For the text-containing cell, return its midpoint in (X, Y) coordinate format. 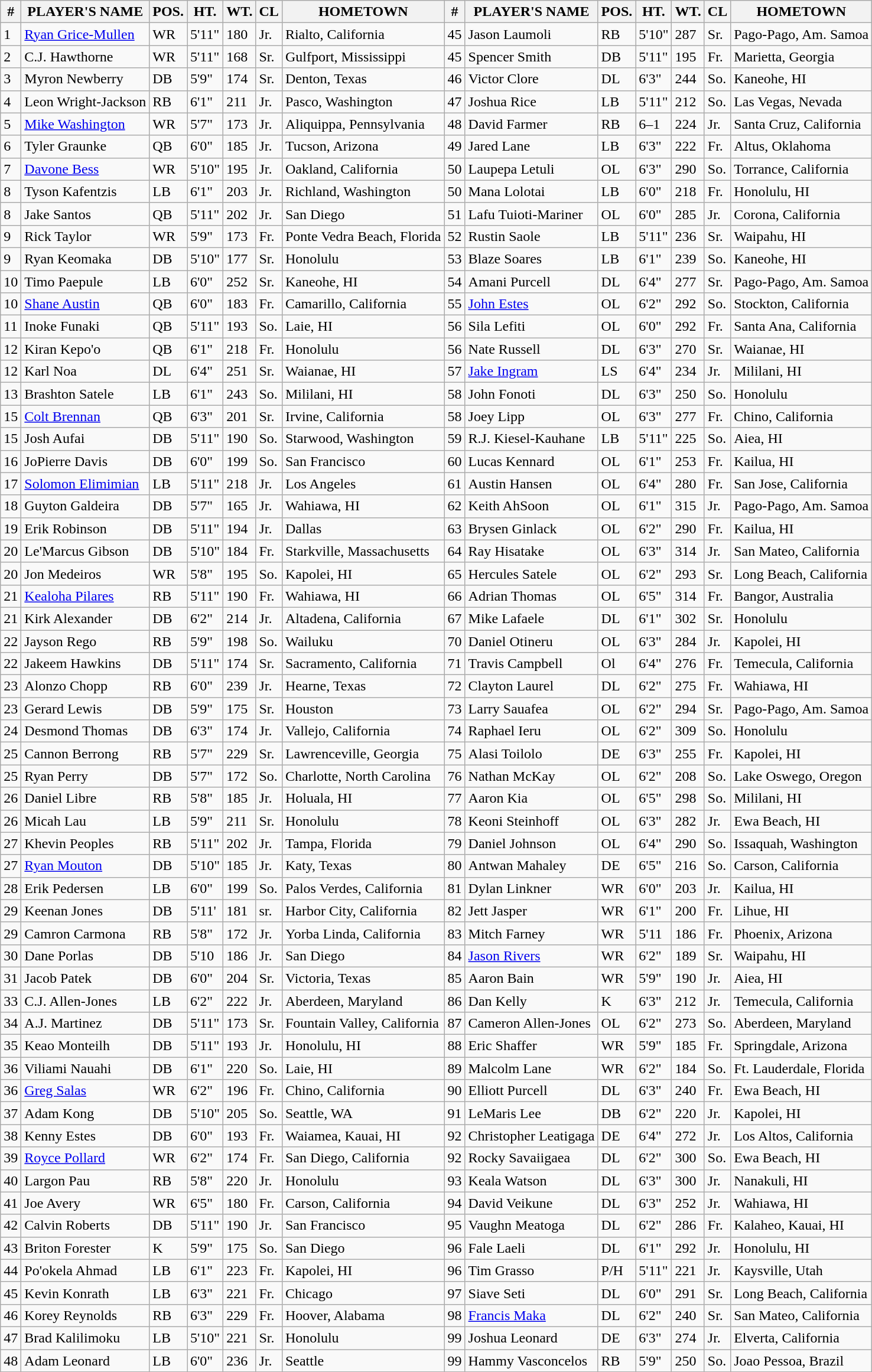
Ponte Vedra Beach, Florida (363, 236)
286 (688, 1226)
6 (11, 146)
LeMaris Lee (532, 1113)
Ryan Keomaka (85, 259)
66 (455, 596)
Adam Kong (85, 1113)
3 (11, 79)
Aaron Kia (532, 799)
5 (11, 124)
Bangor, Australia (801, 596)
189 (688, 956)
95 (455, 1226)
42 (11, 1226)
280 (688, 484)
Elverta, California (801, 1338)
Kenny Estes (85, 1136)
Colt Brennan (85, 416)
Seattle, WA (363, 1113)
San Jose, California (801, 484)
Josh Aufai (85, 439)
Victoria, Texas (363, 978)
Hammy Vasconcelos (532, 1360)
38 (11, 1136)
Altadena, California (363, 618)
Brysen Ginlack (532, 529)
Wailuku (363, 641)
Largon Pau (85, 1181)
Brad Kalilimoku (85, 1338)
208 (688, 776)
40 (11, 1181)
Lake Oswego, Oregon (801, 776)
275 (688, 686)
Camarillo, California (363, 304)
Solomon Elimimian (85, 484)
70 (455, 641)
54 (455, 282)
Daniel Libre (85, 799)
Tim Grasso (532, 1270)
270 (688, 349)
19 (11, 529)
223 (240, 1270)
Davone Bess (85, 169)
Jakeem Hawkins (85, 664)
315 (688, 506)
309 (688, 731)
Alonzo Chopp (85, 686)
34 (11, 1024)
177 (240, 259)
Jon Medeiros (85, 573)
Las Vegas, Nevada (801, 102)
Phoenix, Arizona (801, 933)
Oakland, California (363, 169)
Joey Lipp (532, 416)
97 (455, 1293)
Royce Pollard (85, 1158)
Brashton Satele (85, 394)
80 (455, 866)
60 (455, 461)
Viliami Nauahi (85, 1068)
Dane Porlas (85, 956)
86 (455, 1001)
San Diego, California (363, 1158)
72 (455, 686)
Rustin Saole (532, 236)
84 (455, 956)
John Estes (532, 304)
2 (11, 57)
272 (688, 1136)
194 (240, 529)
11 (11, 327)
1 (11, 34)
Timo Paepule (85, 282)
Aliquippa, Pennsylvania (363, 124)
R.J. Kiesel-Kauhane (532, 439)
79 (455, 843)
Jacob Patek (85, 978)
Inoke Funaki (85, 327)
78 (455, 821)
Kaysville, Utah (801, 1270)
Denton, Texas (363, 79)
Lawrenceville, Georgia (363, 754)
168 (240, 57)
Gulfport, Mississippi (363, 57)
30 (11, 956)
73 (455, 709)
Kalaheo, Kauai, HI (801, 1226)
216 (688, 866)
Joao Pessoa, Brazil (801, 1360)
298 (688, 799)
Keith AhSoon (532, 506)
Keoni Steinhoff (532, 821)
sr. (269, 911)
244 (688, 79)
Cannon Berrong (85, 754)
Pasco, Washington (363, 102)
302 (688, 618)
41 (11, 1203)
7 (11, 169)
Clayton Laurel (532, 686)
JoPierre Davis (85, 461)
93 (455, 1181)
53 (455, 259)
Amani Purcell (532, 282)
16 (11, 461)
81 (455, 888)
Tampa, Florida (363, 843)
Yorba Linda, California (363, 933)
293 (688, 573)
C.J. Allen-Jones (85, 1001)
Nanakuli, HI (801, 1181)
Victor Clore (532, 79)
Desmond Thomas (85, 731)
Keao Monteilh (85, 1046)
Adam Leonard (85, 1360)
Aaron Bain (532, 978)
85 (455, 978)
David Farmer (532, 124)
44 (11, 1270)
A.J. Martinez (85, 1024)
Altus, Oklahoma (801, 146)
Guyton Galdeira (85, 506)
98 (455, 1315)
Starwood, Washington (363, 439)
77 (455, 799)
55 (455, 304)
Jake Santos (85, 214)
83 (455, 933)
Santa Cruz, California (801, 124)
5'10 (204, 956)
Nate Russell (532, 349)
67 (455, 618)
Dylan Linkner (532, 888)
49 (455, 146)
Katy, Texas (363, 866)
Siave Seti (532, 1293)
90 (455, 1091)
Jason Laumoli (532, 34)
Cameron Allen-Jones (532, 1024)
Jayson Rego (85, 641)
Francis Maka (532, 1315)
201 (240, 416)
Shane Austin (85, 304)
294 (688, 709)
183 (240, 304)
Alasi Toilolo (532, 754)
Chicago (363, 1293)
200 (688, 911)
234 (688, 371)
Springdale, Arizona (801, 1046)
75 (455, 754)
274 (688, 1338)
Tyson Kafentzis (85, 191)
Joe Avery (85, 1203)
Larry Sauafea (532, 709)
Starkville, Massachusetts (363, 551)
Keenan Jones (85, 911)
Keala Watson (532, 1181)
Santa Ana, California (801, 327)
Ryan Perry (85, 776)
214 (240, 618)
Palos Verdes, California (363, 888)
Spencer Smith (532, 57)
Sacramento, California (363, 664)
Briton Forester (85, 1248)
Hercules Satele (532, 573)
Leon Wright-Jackson (85, 102)
Elliott Purcell (532, 1091)
52 (455, 236)
Blaze Soares (532, 259)
Daniel Johnson (532, 843)
Rick Taylor (85, 236)
Dan Kelly (532, 1001)
Erik Pedersen (85, 888)
Kevin Konrath (85, 1293)
Fale Laeli (532, 1248)
Ryan Grice-Mullen (85, 34)
Tucson, Arizona (363, 146)
Korey Reynolds (85, 1315)
89 (455, 1068)
Christopher Leatigaga (532, 1136)
Rialto, California (363, 34)
37 (11, 1113)
Houston (363, 709)
Irvine, California (363, 416)
224 (688, 124)
Hearne, Texas (363, 686)
18 (11, 506)
13 (11, 394)
273 (688, 1024)
Jake Ingram (532, 371)
62 (455, 506)
285 (688, 214)
165 (240, 506)
91 (455, 1113)
287 (688, 34)
Holuala, HI (363, 799)
Greg Salas (85, 1091)
Nathan McKay (532, 776)
17 (11, 484)
Ft. Lauderdale, Florida (801, 1068)
57 (455, 371)
51 (455, 214)
Mike Washington (85, 124)
Jason Rivers (532, 956)
5'11' (204, 911)
Harbor City, California (363, 911)
225 (688, 439)
65 (455, 573)
David Veikune (532, 1203)
87 (455, 1024)
6–1 (653, 124)
Daniel Otineru (532, 641)
Tyler Graunke (85, 146)
Travis Campbell (532, 664)
204 (240, 978)
284 (688, 641)
205 (240, 1113)
4 (11, 102)
39 (11, 1158)
Malcolm Lane (532, 1068)
74 (455, 731)
Torrance, California (801, 169)
Fountain Valley, California (363, 1024)
Vaughn Meatoga (532, 1226)
Charlotte, North Carolina (363, 776)
Raphael Ieru (532, 731)
Po'okela Ahmad (85, 1270)
61 (455, 484)
Corona, California (801, 214)
Stockton, California (801, 304)
Joshua Leonard (532, 1338)
43 (11, 1248)
251 (240, 371)
Jett Jasper (532, 911)
63 (455, 529)
5'11 (653, 933)
Rocky Savaiigaea (532, 1158)
Lucas Kennard (532, 461)
Kealoha Pilares (85, 596)
33 (11, 1001)
71 (455, 664)
Erik Robinson (85, 529)
282 (688, 821)
198 (240, 641)
Los Altos, California (801, 1136)
Camron Carmona (85, 933)
76 (455, 776)
Karl Noa (85, 371)
Dallas (363, 529)
Mike Lafaele (532, 618)
94 (455, 1203)
Laupepa Letuli (532, 169)
276 (688, 664)
Le'Marcus Gibson (85, 551)
59 (455, 439)
88 (455, 1046)
Mitch Farney (532, 933)
64 (455, 551)
Waiamea, Kauai, HI (363, 1136)
Sila Lefiti (532, 327)
Marietta, Georgia (801, 57)
Austin Hansen (532, 484)
24 (11, 731)
Eric Shaffer (532, 1046)
196 (240, 1091)
Antwan Mahaley (532, 866)
Calvin Roberts (85, 1226)
Khevin Peoples (85, 843)
Jared Lane (532, 146)
82 (455, 911)
Los Angeles (363, 484)
Mana Lolotai (532, 191)
Kirk Alexander (85, 618)
Ryan Mouton (85, 866)
31 (11, 978)
Adrian Thomas (532, 596)
Lafu Tuioti-Mariner (532, 214)
291 (688, 1293)
Hoover, Alabama (363, 1315)
243 (240, 394)
Lihue, HI (801, 911)
Seattle (363, 1360)
LS (617, 371)
P/H (617, 1270)
Richland, Washington (363, 191)
Ray Hisatake (532, 551)
255 (688, 754)
253 (688, 461)
Micah Lau (85, 821)
Joshua Rice (532, 102)
Myron Newberry (85, 79)
Kiran Kepo'o (85, 349)
Issaquah, Washington (801, 843)
Ol (617, 664)
181 (240, 911)
C.J. Hawthorne (85, 57)
35 (11, 1046)
Gerard Lewis (85, 709)
John Fonoti (532, 394)
28 (11, 888)
Vallejo, California (363, 731)
